Return [x, y] of the center of cell containing provided text 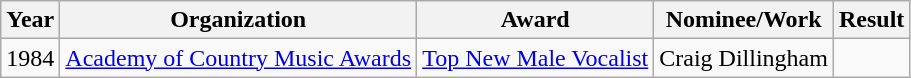
Result [871, 20]
Organization [238, 20]
Nominee/Work [744, 20]
Award [536, 20]
Academy of Country Music Awards [238, 58]
Craig Dillingham [744, 58]
Top New Male Vocalist [536, 58]
1984 [30, 58]
Year [30, 20]
